Determine the [X, Y] coordinate at the center of the cell enclosing the given text.  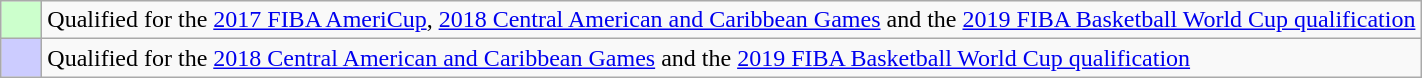
Qualified for the 2018 Central American and Caribbean Games and the 2019 FIBA Basketball World Cup qualification [732, 58]
Qualified for the 2017 FIBA AmeriCup, 2018 Central American and Caribbean Games and the 2019 FIBA Basketball World Cup qualification [732, 20]
